Detect which cell encompasses the target text, then output its (X, Y) center coordinate. 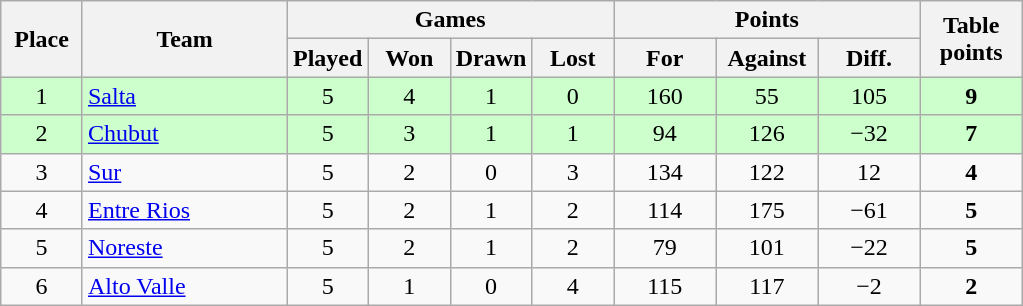
7 (971, 134)
Alto Valle (184, 286)
Lost (573, 58)
6 (42, 286)
Drawn (491, 58)
105 (869, 96)
Tablepoints (971, 39)
−2 (869, 286)
Diff. (869, 58)
134 (665, 172)
114 (665, 210)
175 (767, 210)
Salta (184, 96)
117 (767, 286)
Chubut (184, 134)
94 (665, 134)
Sur (184, 172)
122 (767, 172)
Noreste (184, 248)
160 (665, 96)
For (665, 58)
79 (665, 248)
Games (450, 20)
Points (767, 20)
Played (328, 58)
Place (42, 39)
Team (184, 39)
55 (767, 96)
9 (971, 96)
−61 (869, 210)
101 (767, 248)
12 (869, 172)
126 (767, 134)
Won (409, 58)
Entre Rios (184, 210)
−32 (869, 134)
Against (767, 58)
115 (665, 286)
−22 (869, 248)
